Locate the cell with the specified text and output its (x, y) center coordinate. 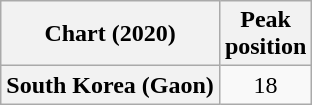
South Korea (Gaon) (110, 85)
18 (265, 85)
Peakposition (265, 34)
Chart (2020) (110, 34)
